Detect which cell encompasses the target text, then output its [X, Y] center coordinate. 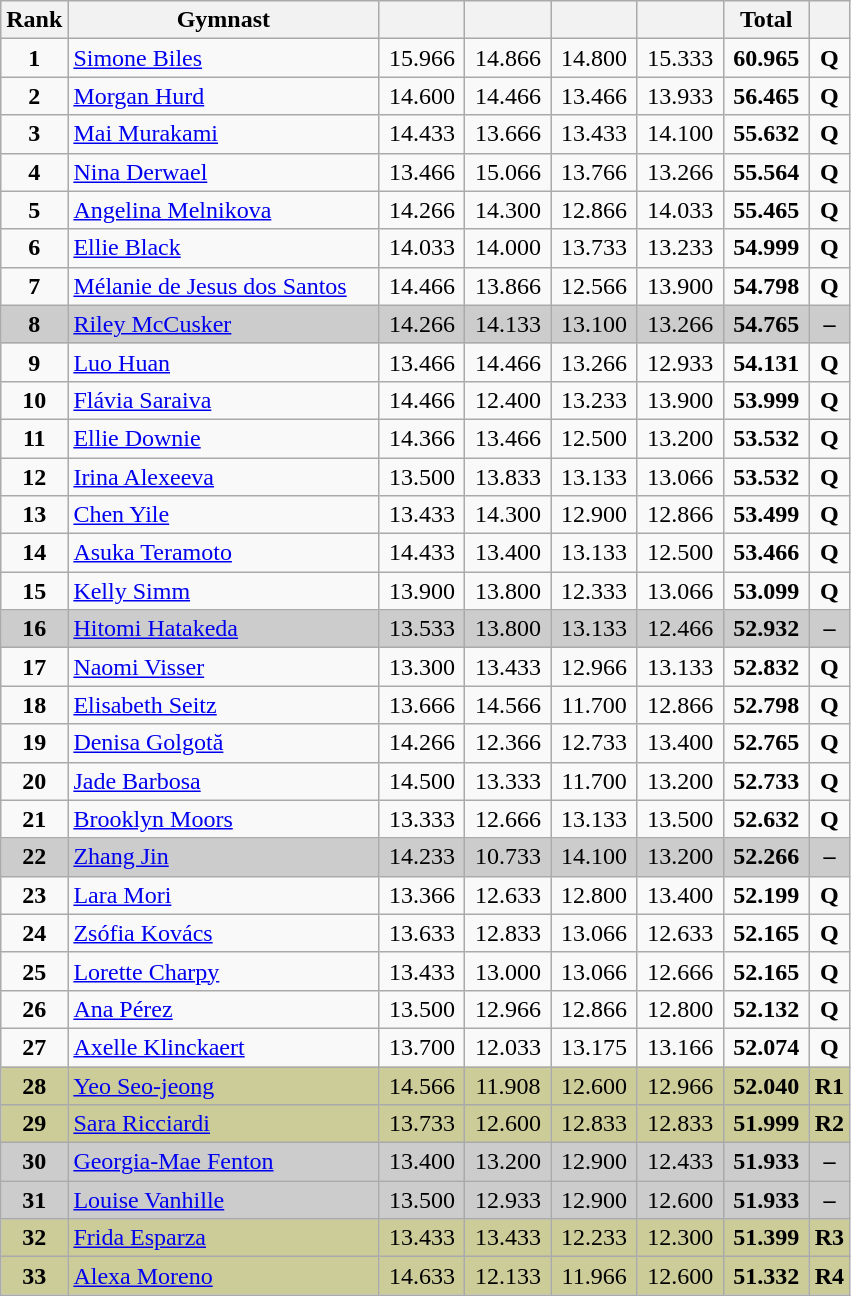
14.866 [508, 58]
24 [34, 933]
Hitomi Hatakeda [224, 629]
6 [34, 248]
52.132 [766, 1009]
14.800 [594, 58]
R3 [829, 1238]
13.175 [594, 1047]
60.965 [766, 58]
R4 [829, 1276]
29 [34, 1124]
4 [34, 172]
15.333 [680, 58]
54.765 [766, 324]
Flávia Saraiva [224, 400]
Naomi Visser [224, 667]
52.798 [766, 705]
Sara Ricciardi [224, 1124]
1 [34, 58]
Ellie Black [224, 248]
52.632 [766, 819]
Jade Barbosa [224, 781]
5 [34, 210]
27 [34, 1047]
13.000 [508, 971]
Brooklyn Moors [224, 819]
14.366 [422, 438]
11 [34, 438]
17 [34, 667]
53.466 [766, 553]
3 [34, 134]
13.633 [422, 933]
26 [34, 1009]
R1 [829, 1085]
13 [34, 515]
Irina Alexeeva [224, 477]
55.632 [766, 134]
12.733 [594, 743]
19 [34, 743]
Asuka Teramoto [224, 553]
32 [34, 1238]
Zsófia Kovács [224, 933]
31 [34, 1200]
14 [34, 553]
54.999 [766, 248]
Lara Mori [224, 895]
22 [34, 857]
Simone Biles [224, 58]
Mai Murakami [224, 134]
14.633 [422, 1276]
7 [34, 286]
Total [766, 20]
Louise Vanhille [224, 1200]
14.000 [508, 248]
23 [34, 895]
Georgia-Mae Fenton [224, 1162]
12.233 [594, 1238]
52.932 [766, 629]
25 [34, 971]
16 [34, 629]
53.999 [766, 400]
12.366 [508, 743]
12.433 [680, 1162]
15.066 [508, 172]
28 [34, 1085]
53.499 [766, 515]
14.600 [422, 96]
Axelle Klinckaert [224, 1047]
13.766 [594, 172]
12.400 [508, 400]
Angelina Melnikova [224, 210]
51.399 [766, 1238]
10 [34, 400]
15.966 [422, 58]
55.465 [766, 210]
2 [34, 96]
Mélanie de Jesus dos Santos [224, 286]
14.233 [422, 857]
53.099 [766, 591]
13.933 [680, 96]
52.765 [766, 743]
52.074 [766, 1047]
56.465 [766, 96]
54.798 [766, 286]
Lorette Charpy [224, 971]
30 [34, 1162]
51.999 [766, 1124]
Zhang Jin [224, 857]
Gymnast [224, 20]
21 [34, 819]
33 [34, 1276]
Frida Esparza [224, 1238]
15 [34, 591]
Alexa Moreno [224, 1276]
13.533 [422, 629]
Morgan Hurd [224, 96]
13.366 [422, 895]
Chen Yile [224, 515]
13.700 [422, 1047]
18 [34, 705]
10.733 [508, 857]
13.100 [594, 324]
12.333 [594, 591]
Nina Derwael [224, 172]
13.166 [680, 1047]
Kelly Simm [224, 591]
14.133 [508, 324]
20 [34, 781]
Elisabeth Seitz [224, 705]
Riley McCusker [224, 324]
54.131 [766, 362]
Denisa Golgotă [224, 743]
Ellie Downie [224, 438]
51.332 [766, 1276]
11.966 [594, 1276]
12.033 [508, 1047]
Yeo Seo-jeong [224, 1085]
12.133 [508, 1276]
11.908 [508, 1085]
52.040 [766, 1085]
52.832 [766, 667]
Luo Huan [224, 362]
12.466 [680, 629]
12 [34, 477]
Ana Pérez [224, 1009]
55.564 [766, 172]
12.300 [680, 1238]
13.866 [508, 286]
14.500 [422, 781]
52.199 [766, 895]
8 [34, 324]
R2 [829, 1124]
13.833 [508, 477]
12.566 [594, 286]
9 [34, 362]
52.733 [766, 781]
52.266 [766, 857]
13.300 [422, 667]
Rank [34, 20]
